Identify which cell holds the provided text, then report its (X, Y) central coordinate. 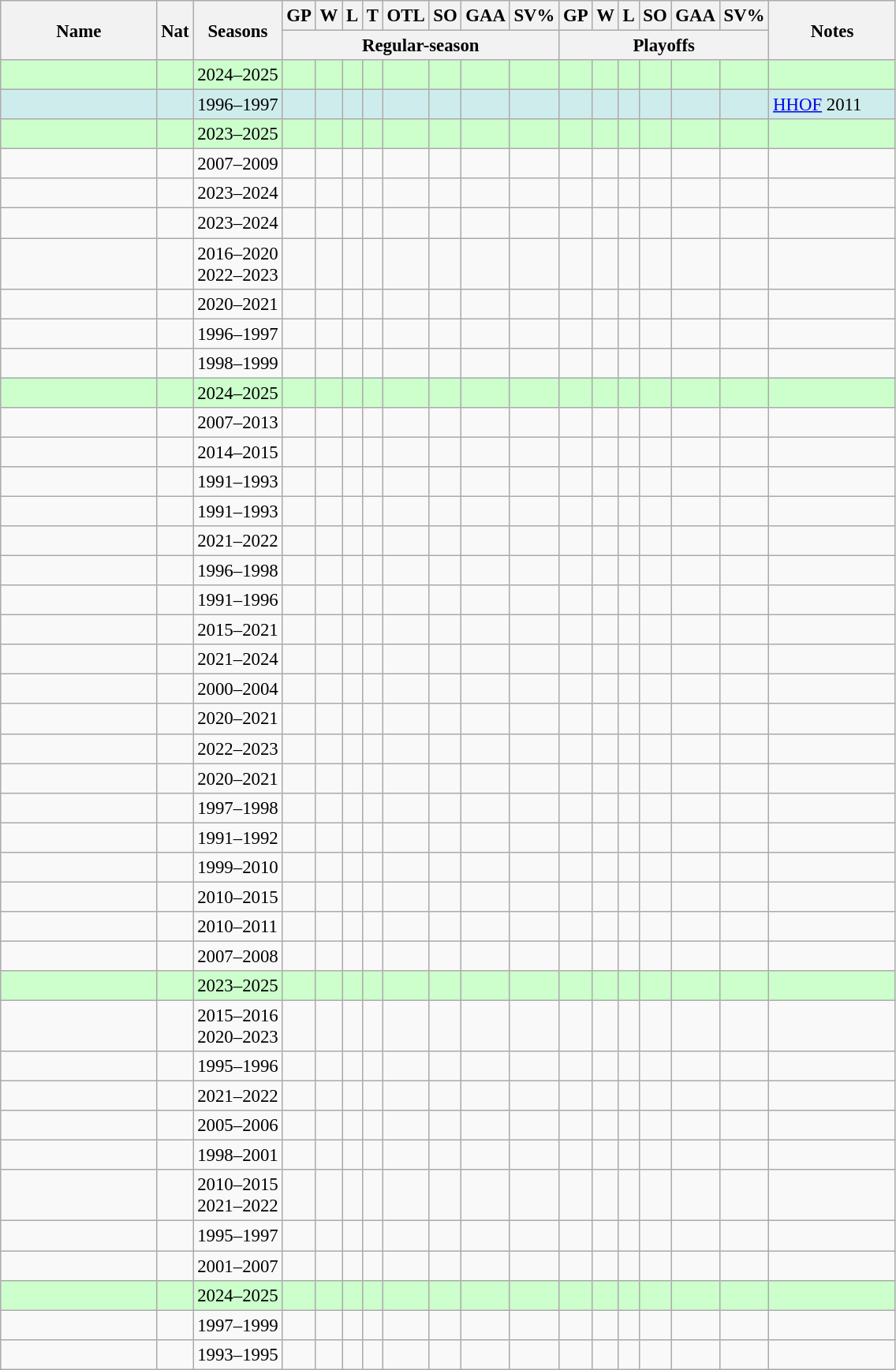
HHOF 2011 (833, 105)
2010–2011 (238, 927)
OTL (405, 16)
2001–2007 (238, 1266)
1995–1997 (238, 1236)
Nat (175, 30)
Playoffs (664, 46)
2022–2023 (238, 748)
T (372, 16)
2014–2015 (238, 452)
1991–1992 (238, 838)
2015–20162020–2023 (238, 1027)
2015–2021 (238, 630)
1998–2001 (238, 1155)
1996–1998 (238, 571)
2010–2015 (238, 897)
1991–1996 (238, 600)
1998–1999 (238, 363)
2007–2008 (238, 956)
Name (79, 30)
1993–1995 (238, 1354)
1995–1996 (238, 1066)
2010–20152021–2022 (238, 1196)
Seasons (238, 30)
1997–1998 (238, 808)
Regular-season (421, 46)
2021–2024 (238, 659)
2007–2009 (238, 164)
1997–1999 (238, 1325)
2005–2006 (238, 1125)
2000–2004 (238, 689)
1999–2010 (238, 868)
2016–20202022–2023 (238, 263)
Notes (833, 30)
2007–2013 (238, 423)
